Identify which cell holds the provided text, then report its [x, y] central coordinate. 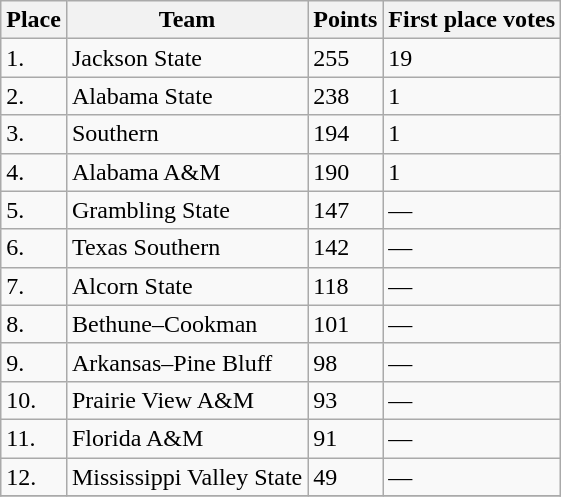
194 [346, 134]
Alcorn State [186, 286]
Alabama State [186, 96]
5. [34, 210]
98 [346, 362]
190 [346, 172]
147 [346, 210]
Grambling State [186, 210]
142 [346, 248]
Jackson State [186, 58]
9. [34, 362]
7. [34, 286]
Prairie View A&M [186, 400]
11. [34, 438]
255 [346, 58]
118 [346, 286]
10. [34, 400]
1. [34, 58]
101 [346, 324]
— [472, 210]
12. [34, 477]
238 [346, 96]
4. [34, 172]
3. [34, 134]
2. [34, 96]
Southern [186, 134]
91 [346, 438]
Texas Southern [186, 248]
6. [34, 248]
49 [346, 477]
8. [34, 324]
Florida A&M [186, 438]
19 [472, 58]
Points [346, 20]
Bethune–Cookman [186, 324]
Team [186, 20]
Mississippi Valley State [186, 477]
Arkansas–Pine Bluff [186, 362]
Place [34, 20]
93 [346, 400]
First place votes [472, 20]
Alabama A&M [186, 172]
